Return the [x, y] coordinate for the center point of the cell that contains the specified text.  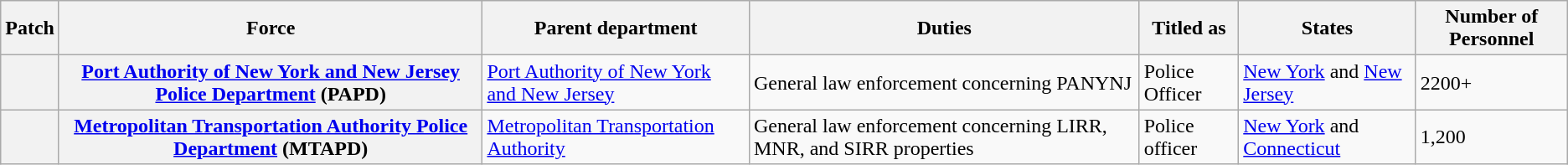
Duties [944, 28]
Titled as [1189, 28]
Metropolitan Transportation Authority Police Department (MTAPD) [270, 137]
1,200 [1491, 137]
Port Authority of New York and New Jersey [616, 82]
Police Officer [1189, 82]
Metropolitan Transportation Authority [616, 137]
New York and New Jersey [1328, 82]
Parent department [616, 28]
Number of Personnel [1491, 28]
Port Authority of New York and New Jersey Police Department (PAPD) [270, 82]
States [1328, 28]
Force [270, 28]
2200+ [1491, 82]
General law enforcement concerning PANYNJ [944, 82]
General law enforcement concerning LIRR, MNR, and SIRR properties [944, 137]
New York and Connecticut [1328, 137]
Police officer [1189, 137]
Patch [30, 28]
